Extract the [x, y] coordinate from the center of the cell holding the provided text.  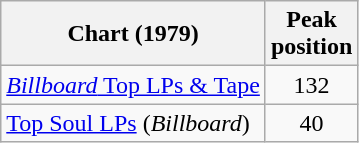
Peakposition [311, 34]
Billboard Top LPs & Tape [134, 85]
132 [311, 85]
Top Soul LPs (Billboard) [134, 123]
40 [311, 123]
Chart (1979) [134, 34]
